Return [X, Y] of the center of cell containing provided text 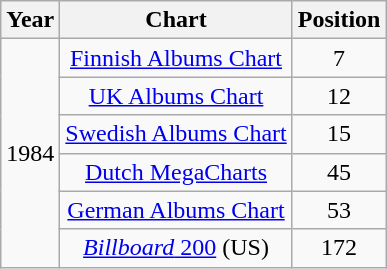
1984 [30, 153]
Finnish Albums Chart [176, 58]
15 [339, 134]
Chart [176, 20]
Swedish Albums Chart [176, 134]
Position [339, 20]
UK Albums Chart [176, 96]
Dutch MegaCharts [176, 172]
7 [339, 58]
53 [339, 210]
45 [339, 172]
Year [30, 20]
Billboard 200 (US) [176, 248]
12 [339, 96]
German Albums Chart [176, 210]
172 [339, 248]
